Locate the cell with the specified text and output its (x, y) center coordinate. 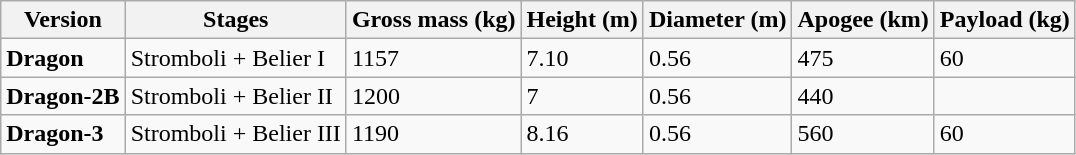
Stromboli + Belier II (236, 96)
Payload (kg) (1004, 20)
Dragon-3 (63, 134)
475 (863, 58)
7 (582, 96)
Version (63, 20)
1190 (434, 134)
1157 (434, 58)
8.16 (582, 134)
Dragon (63, 58)
Dragon-2B (63, 96)
Stromboli + Belier III (236, 134)
Diameter (m) (718, 20)
Stages (236, 20)
Height (m) (582, 20)
Stromboli + Belier I (236, 58)
1200 (434, 96)
440 (863, 96)
560 (863, 134)
Gross mass (kg) (434, 20)
7.10 (582, 58)
Apogee (km) (863, 20)
